Determine the (x, y) coordinate at the center of the cell enclosing the given text.  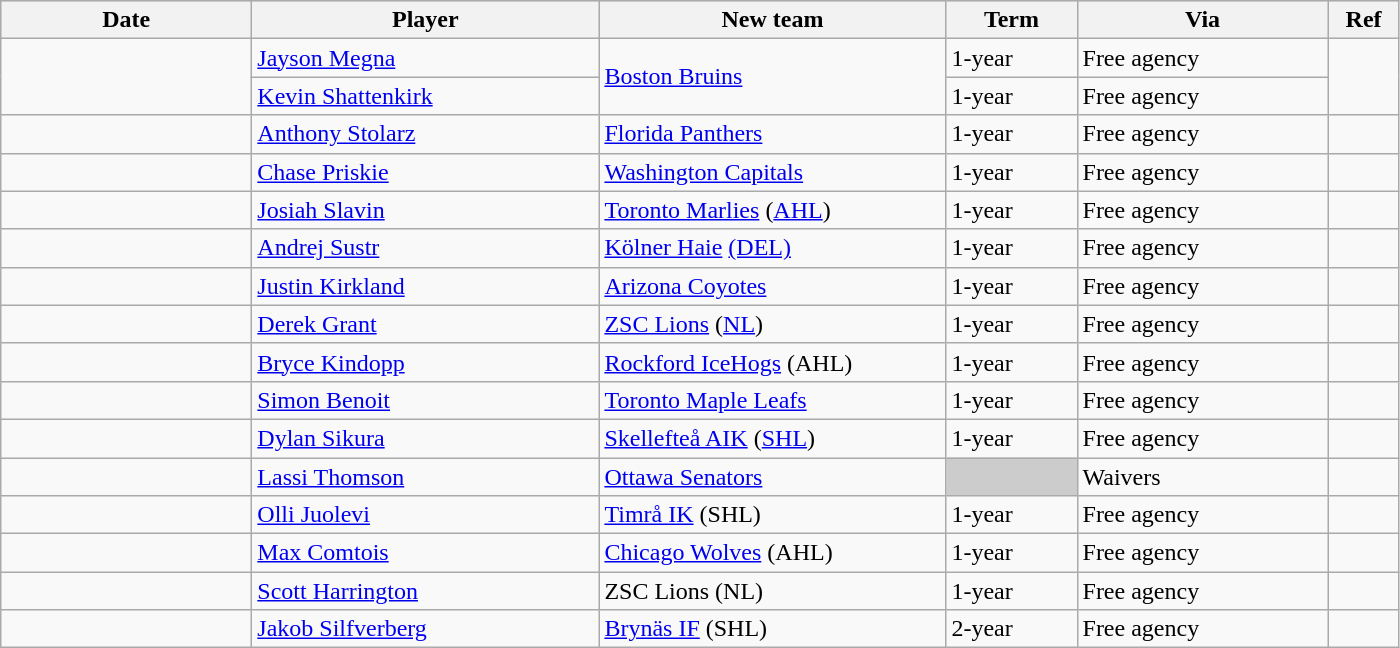
Date (126, 20)
Josiah Slavin (426, 210)
Derek Grant (426, 324)
Boston Bruins (772, 77)
Waivers (1202, 477)
Via (1202, 20)
2-year (1012, 629)
Player (426, 20)
Olli Juolevi (426, 515)
Kevin Shattenkirk (426, 96)
Kölner Haie (DEL) (772, 248)
Chase Priskie (426, 172)
New team (772, 20)
Florida Panthers (772, 134)
Jakob Silfverberg (426, 629)
Timrå IK (SHL) (772, 515)
Washington Capitals (772, 172)
Term (1012, 20)
Andrej Sustr (426, 248)
Scott Harrington (426, 591)
Chicago Wolves (AHL) (772, 553)
Arizona Coyotes (772, 286)
Ref (1364, 20)
Max Comtois (426, 553)
Simon Benoit (426, 400)
Anthony Stolarz (426, 134)
Toronto Maple Leafs (772, 400)
Jayson Megna (426, 58)
Justin Kirkland (426, 286)
Lassi Thomson (426, 477)
Dylan Sikura (426, 438)
Ottawa Senators (772, 477)
Bryce Kindopp (426, 362)
Toronto Marlies (AHL) (772, 210)
Skellefteå AIK (SHL) (772, 438)
Brynäs IF (SHL) (772, 629)
Rockford IceHogs (AHL) (772, 362)
